Return the [x, y] coordinate for the center point of the cell that contains the specified text.  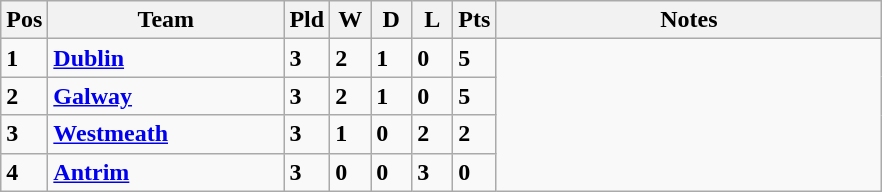
Pld [307, 20]
Galway [166, 96]
Antrim [166, 172]
Team [166, 20]
Dublin [166, 58]
L [432, 20]
4 [24, 172]
Notes [689, 20]
Pos [24, 20]
Westmeath [166, 134]
D [392, 20]
Pts [474, 20]
W [350, 20]
